Pinpoint the cell where the given text exists, returning its [x, y] midpoint coordinate. 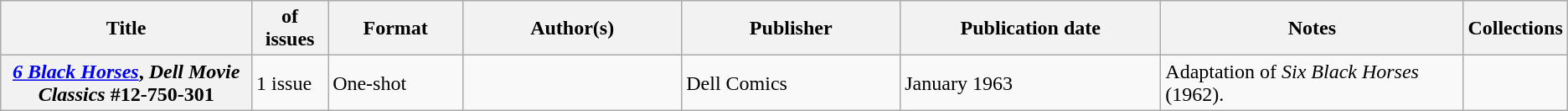
Dell Comics [791, 82]
Collections [1515, 29]
Adaptation of Six Black Horses (1962). [1312, 82]
One-shot [395, 82]
6 Black Horses, Dell Movie Classics #12-750-301 [126, 82]
Title [126, 29]
Format [395, 29]
Author(s) [573, 29]
Publication date [1030, 29]
1 issue [290, 82]
Notes [1312, 29]
of issues [290, 29]
Publisher [791, 29]
January 1963 [1030, 82]
